From the cell containing the given text, extract its center point as (x, y) coordinate. 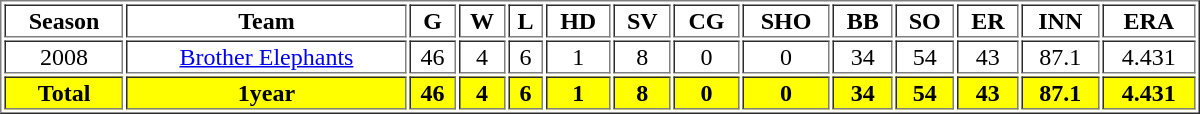
HD (578, 20)
Total (64, 92)
Season (64, 20)
ERA (1148, 20)
Team (267, 20)
1year (267, 92)
W (482, 20)
SHO (786, 20)
BB (862, 20)
SO (924, 20)
2008 (64, 56)
Brother Elephants (267, 56)
ER (988, 20)
G (432, 20)
SV (642, 20)
INN (1060, 20)
L (525, 20)
CG (706, 20)
